Return the (X, Y) coordinate for the center point of the cell that contains the specified text.  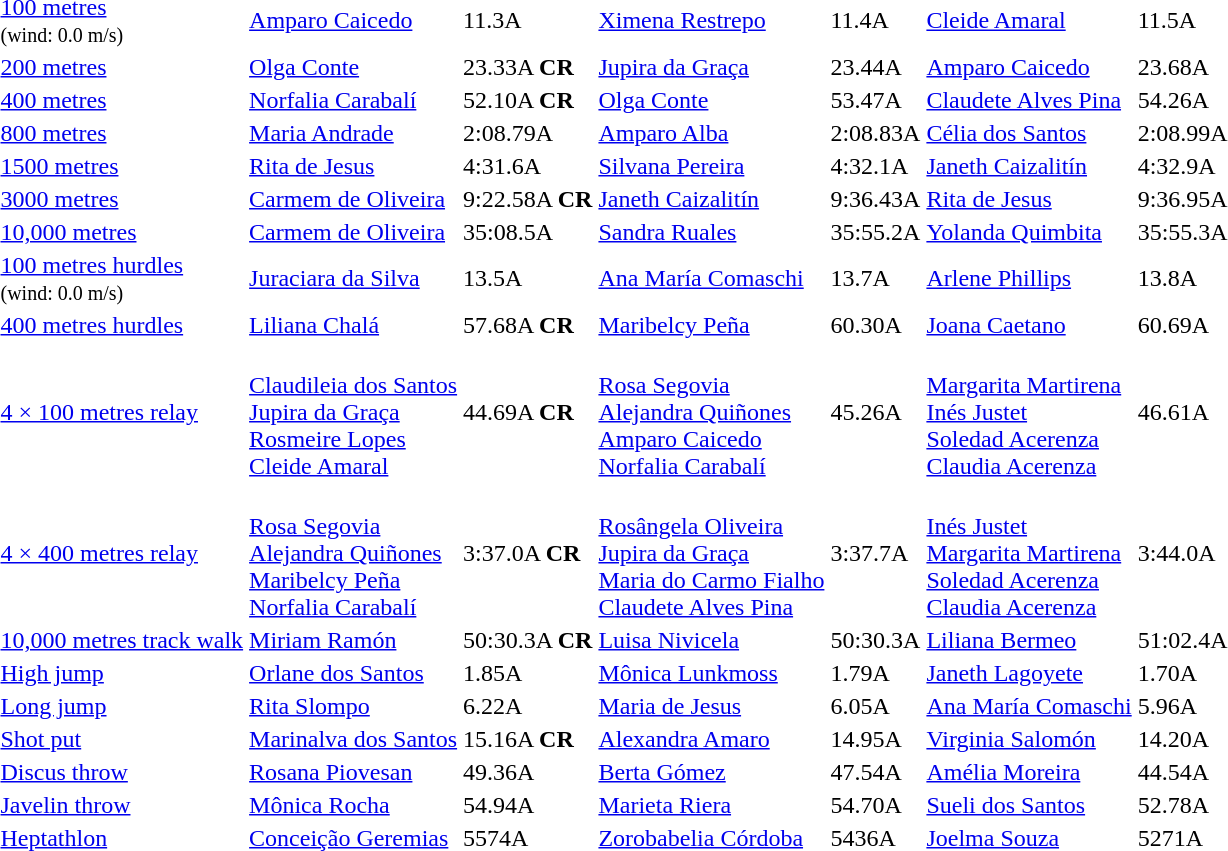
Sueli dos Santos (1029, 805)
Liliana Bermeo (1029, 640)
35:08.5A (528, 232)
Maribelcy Peña (712, 325)
44.69A CR (528, 412)
4:31.6A (528, 166)
Maria Andrade (354, 133)
Rosângela OliveiraJupira da GraçaMaria do Carmo FialhoClaudete Alves Pina (712, 553)
53.47A (876, 100)
3:37.0A CR (528, 553)
Silvana Pereira (712, 166)
Marieta Riera (712, 805)
1.85A (528, 673)
Rosa SegoviaAlejandra QuiñonesMaribelcy PeñaNorfalia Carabalí (354, 553)
Alexandra Amaro (712, 739)
Sandra Ruales (712, 232)
Juraciara da Silva (354, 278)
Yolanda Quimbita (1029, 232)
Amparo Alba (712, 133)
4:32.1A (876, 166)
35:55.2A (876, 232)
49.36A (528, 772)
Mônica Lunkmoss (712, 673)
6.05A (876, 706)
14.95A (876, 739)
45.26A (876, 412)
23.33A CR (528, 67)
Virginia Salomón (1029, 739)
Claudileia dos SantosJupira da GraçaRosmeire LopesCleide Amaral (354, 412)
54.70A (876, 805)
Joana Caetano (1029, 325)
Maria de Jesus (712, 706)
Rita Slompo (354, 706)
50:30.3A CR (528, 640)
15.16A CR (528, 739)
Janeth Lagoyete (1029, 673)
Arlene Phillips (1029, 278)
9:36.43A (876, 199)
Berta Gómez (712, 772)
3:37.7A (876, 553)
50:30.3A (876, 640)
13.5A (528, 278)
Mônica Rocha (354, 805)
Miriam Ramón (354, 640)
Orlane dos Santos (354, 673)
Rosana Piovesan (354, 772)
Marinalva dos Santos (354, 739)
Amélia Moreira (1029, 772)
60.30A (876, 325)
1.79A (876, 673)
57.68A CR (528, 325)
Rosa SegoviaAlejandra QuiñonesAmparo CaicedoNorfalia Carabalí (712, 412)
Inés JustetMargarita MartirenaSoledad AcerenzaClaudia Acerenza (1029, 553)
Norfalia Carabalí (354, 100)
13.7A (876, 278)
Claudete Alves Pina (1029, 100)
Margarita MartirenaInés JustetSoledad AcerenzaClaudia Acerenza (1029, 412)
2:08.83A (876, 133)
Amparo Caicedo (1029, 67)
47.54A (876, 772)
6.22A (528, 706)
54.94A (528, 805)
Liliana Chalá (354, 325)
9:22.58A CR (528, 199)
23.44A (876, 67)
Luisa Nivicela (712, 640)
2:08.79A (528, 133)
Célia dos Santos (1029, 133)
Jupira da Graça (712, 67)
52.10A CR (528, 100)
